Provide the (x, y) coordinate of the cell's center where the given text is located.  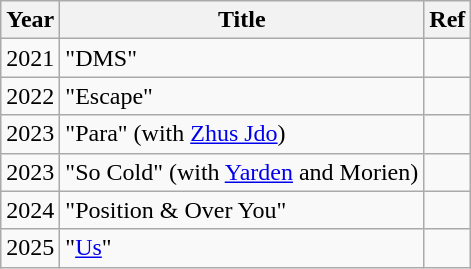
Year (30, 20)
2024 (30, 210)
2021 (30, 58)
"Us" (242, 248)
"So Cold" (with Yarden and Morien) (242, 172)
"Para" (with Zhus Jdo) (242, 134)
2022 (30, 96)
"DMS" (242, 58)
Title (242, 20)
"Escape" (242, 96)
2025 (30, 248)
"Position & Over You" (242, 210)
Ref (448, 20)
